Provide the [x, y] coordinate of the cell's center where the given text is located.  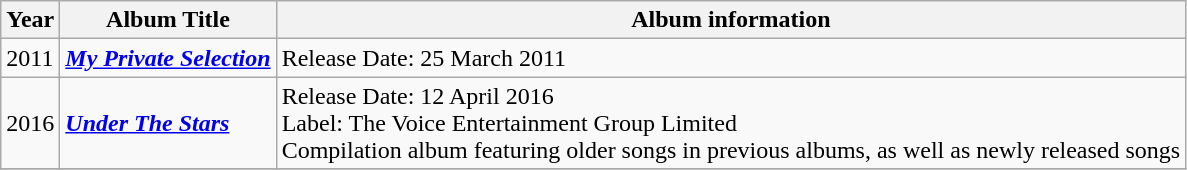
2011 [30, 58]
Album information [731, 20]
Album Title [168, 20]
2016 [30, 123]
Under The Stars [168, 123]
My Private Selection [168, 58]
Year [30, 20]
Release Date: 25 March 2011 [731, 58]
